Return [x, y] of the center of cell containing provided text 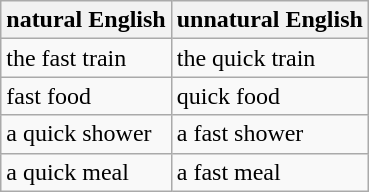
natural English [86, 20]
the quick train [270, 58]
a fast meal [270, 172]
a fast shower [270, 134]
quick food [270, 96]
unnatural English [270, 20]
the fast train [86, 58]
a quick meal [86, 172]
fast food [86, 96]
a quick shower [86, 134]
